Output the (X, Y) coordinate of the center of the cell containing the given text.  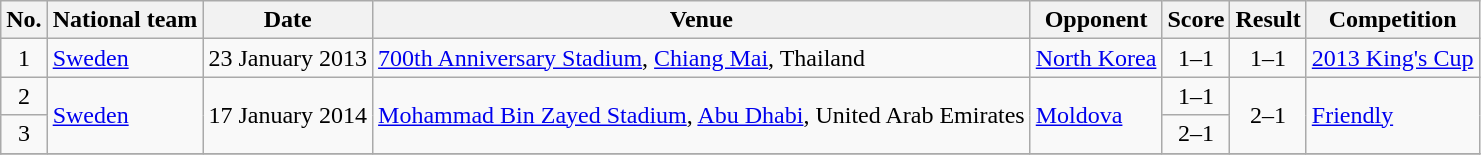
National team (125, 20)
2 (24, 96)
No. (24, 20)
Mohammad Bin Zayed Stadium, Abu Dhabi, United Arab Emirates (702, 115)
Opponent (1096, 20)
Venue (702, 20)
Score (1196, 20)
2013 King's Cup (1392, 58)
Competition (1392, 20)
17 January 2014 (288, 115)
Moldova (1096, 115)
Date (288, 20)
23 January 2013 (288, 58)
North Korea (1096, 58)
3 (24, 134)
1 (24, 58)
700th Anniversary Stadium, Chiang Mai, Thailand (702, 58)
Friendly (1392, 115)
Result (1268, 20)
